Identify which cell holds the provided text, then report its (X, Y) central coordinate. 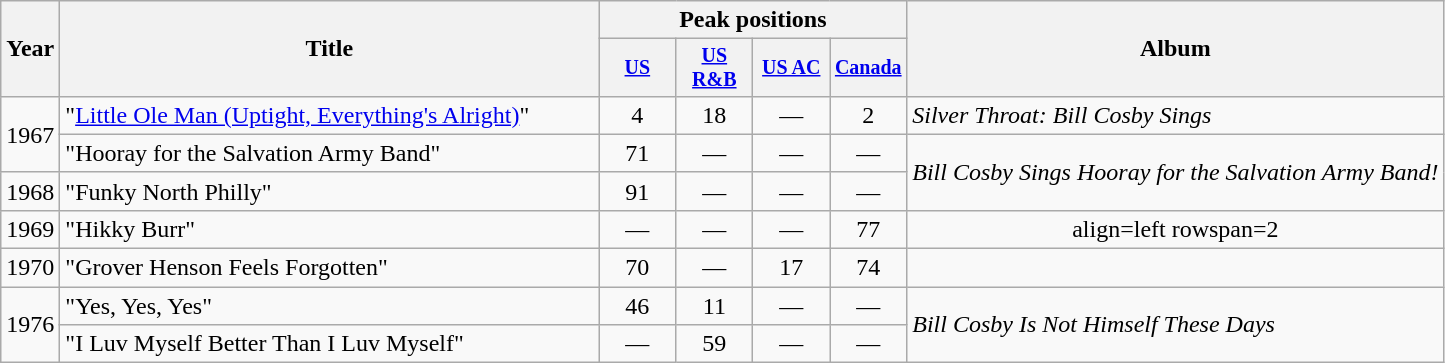
US (638, 68)
17 (792, 268)
align=left rowspan=2 (1176, 229)
US AC (792, 68)
Year (30, 49)
1976 (30, 325)
"Yes, Yes, Yes" (330, 306)
Peak positions (753, 20)
59 (714, 344)
Bill Cosby Is Not Himself These Days (1176, 325)
18 (714, 115)
Album (1176, 49)
1970 (30, 268)
46 (638, 306)
"Hooray for the Salvation Army Band" (330, 153)
"Little Ole Man (Uptight, Everything's Alright)" (330, 115)
70 (638, 268)
"I Luv Myself Better Than I Luv Myself" (330, 344)
Silver Throat: Bill Cosby Sings (1176, 115)
2 (868, 115)
Title (330, 49)
"Grover Henson Feels Forgotten" (330, 268)
"Hikky Burr" (330, 229)
11 (714, 306)
Bill Cosby Sings Hooray for the Salvation Army Band! (1176, 172)
Canada (868, 68)
1969 (30, 229)
1968 (30, 191)
4 (638, 115)
77 (868, 229)
91 (638, 191)
"Funky North Philly" (330, 191)
74 (868, 268)
71 (638, 153)
1967 (30, 134)
US R&B (714, 68)
